Extract the [X, Y] coordinate from the center of the cell holding the provided text.  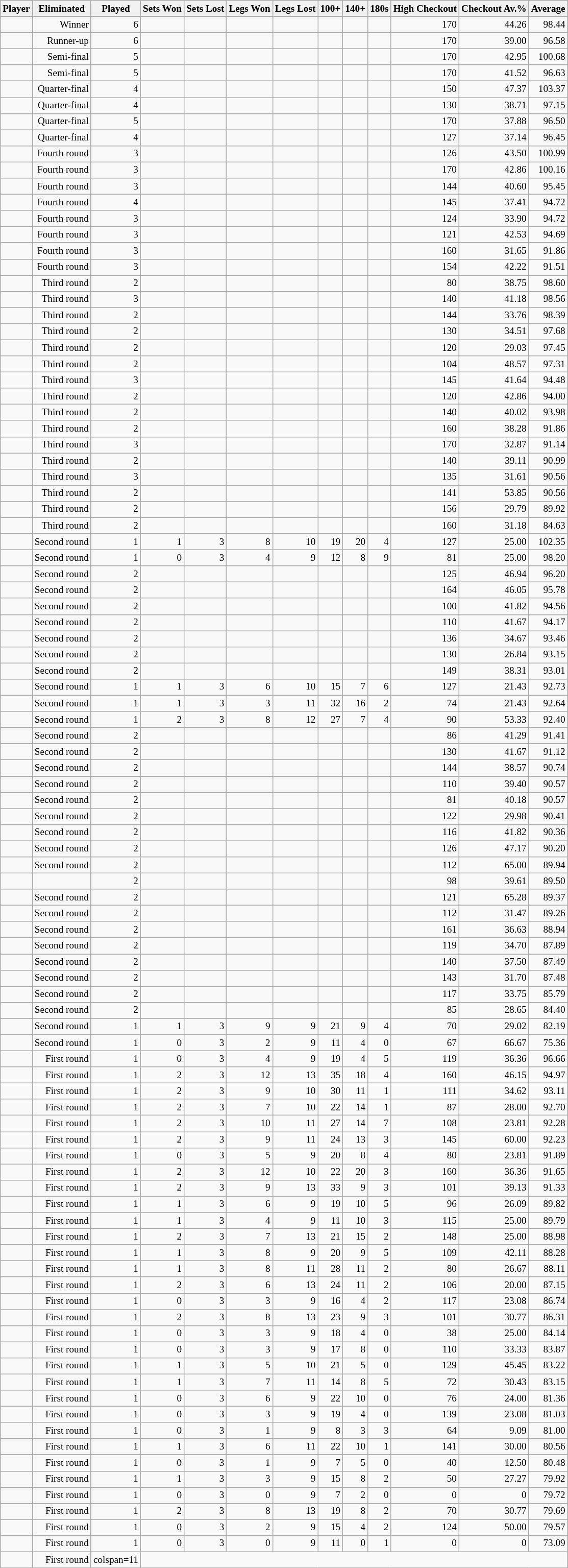
39.61 [494, 881]
93.11 [548, 1091]
88.11 [548, 1269]
31.18 [494, 526]
100.68 [548, 57]
30.43 [494, 1382]
Average [548, 9]
31.65 [494, 251]
42.95 [494, 57]
Checkout Av.% [494, 9]
82.19 [548, 1027]
98 [425, 881]
87.89 [548, 946]
32.87 [494, 445]
39.13 [494, 1188]
41.29 [494, 735]
87.48 [548, 978]
42.11 [494, 1253]
81.00 [548, 1431]
90.74 [548, 768]
92.73 [548, 687]
79.92 [548, 1479]
91.41 [548, 735]
94.48 [548, 380]
93.01 [548, 671]
74 [425, 703]
96.66 [548, 1059]
46.05 [494, 590]
34.51 [494, 331]
Legs Won [250, 9]
164 [425, 590]
89.82 [548, 1204]
35 [331, 1075]
20.00 [494, 1285]
92.28 [548, 1124]
38 [425, 1334]
46.15 [494, 1075]
Runner-up [61, 41]
94.69 [548, 235]
91.65 [548, 1172]
39.00 [494, 41]
Sets Lost [205, 9]
90.20 [548, 849]
Winner [61, 25]
34.67 [494, 639]
96 [425, 1204]
89.79 [548, 1221]
83.15 [548, 1382]
108 [425, 1124]
53.85 [494, 493]
91.89 [548, 1156]
92.70 [548, 1107]
98.44 [548, 25]
Played [115, 9]
Legs Lost [295, 9]
135 [425, 477]
81.03 [548, 1414]
100.99 [548, 154]
136 [425, 639]
103.37 [548, 89]
91.51 [548, 267]
92.23 [548, 1139]
98.56 [548, 299]
23 [331, 1317]
38.57 [494, 768]
94.17 [548, 623]
26.09 [494, 1204]
91.33 [548, 1188]
37.14 [494, 138]
33.90 [494, 219]
67 [425, 1043]
100+ [331, 9]
90.41 [548, 817]
104 [425, 364]
38.75 [494, 283]
34.70 [494, 946]
39.11 [494, 461]
97.45 [548, 348]
9.09 [494, 1431]
38.31 [494, 671]
33.33 [494, 1350]
47.17 [494, 849]
26.84 [494, 655]
86.74 [548, 1301]
148 [425, 1237]
97.31 [548, 364]
94.00 [548, 396]
44.26 [494, 25]
93.98 [548, 413]
colspan=11 [115, 1560]
111 [425, 1091]
48.57 [494, 364]
50 [425, 1479]
98.60 [548, 283]
116 [425, 833]
96.63 [548, 73]
106 [425, 1285]
46.94 [494, 574]
33.75 [494, 994]
149 [425, 671]
38.71 [494, 105]
80.48 [548, 1463]
30.00 [494, 1447]
34.62 [494, 1091]
94.56 [548, 606]
89.92 [548, 509]
Sets Won [162, 9]
29.79 [494, 509]
88.98 [548, 1237]
65.28 [494, 897]
85.79 [548, 994]
26.67 [494, 1269]
92.40 [548, 720]
37.41 [494, 202]
38.28 [494, 429]
High Checkout [425, 9]
40.18 [494, 800]
42.53 [494, 235]
98.20 [548, 558]
50.00 [494, 1528]
84.40 [548, 1010]
161 [425, 930]
66.67 [494, 1043]
102.35 [548, 542]
28.00 [494, 1107]
75.36 [548, 1043]
12.50 [494, 1463]
41.18 [494, 299]
83.22 [548, 1366]
96.50 [548, 122]
95.45 [548, 186]
87.49 [548, 962]
37.88 [494, 122]
85 [425, 1010]
97.68 [548, 331]
96.20 [548, 574]
89.37 [548, 897]
29.03 [494, 348]
80.56 [548, 1447]
27.27 [494, 1479]
95.78 [548, 590]
39.40 [494, 784]
140+ [355, 9]
28.65 [494, 1010]
47.37 [494, 89]
150 [425, 89]
89.50 [548, 881]
60.00 [494, 1139]
109 [425, 1253]
93.15 [548, 655]
84.63 [548, 526]
139 [425, 1414]
31.61 [494, 477]
Eliminated [61, 9]
98.39 [548, 316]
42.22 [494, 267]
156 [425, 509]
73.09 [548, 1543]
88.28 [548, 1253]
143 [425, 978]
17 [331, 1350]
Player [16, 9]
97.15 [548, 105]
24.00 [494, 1398]
79.72 [548, 1495]
94.97 [548, 1075]
180s [380, 9]
91.12 [548, 752]
28 [331, 1269]
90.99 [548, 461]
93.46 [548, 639]
41.64 [494, 380]
86.31 [548, 1317]
31.70 [494, 978]
79.57 [548, 1528]
36.63 [494, 930]
125 [425, 574]
65.00 [494, 865]
96.58 [548, 41]
29.98 [494, 817]
91.14 [548, 445]
29.02 [494, 1027]
40.02 [494, 413]
83.87 [548, 1350]
87.15 [548, 1285]
32 [331, 703]
81.36 [548, 1398]
86 [425, 735]
89.94 [548, 865]
41.52 [494, 73]
90.36 [548, 833]
72 [425, 1382]
53.33 [494, 720]
100 [425, 606]
64 [425, 1431]
84.14 [548, 1334]
30 [331, 1091]
79.69 [548, 1511]
88.94 [548, 930]
129 [425, 1366]
45.45 [494, 1366]
37.50 [494, 962]
92.64 [548, 703]
40 [425, 1463]
154 [425, 267]
90 [425, 720]
89.26 [548, 913]
122 [425, 817]
87 [425, 1107]
40.60 [494, 186]
33 [331, 1188]
33.76 [494, 316]
43.50 [494, 154]
96.45 [548, 138]
31.47 [494, 913]
76 [425, 1398]
115 [425, 1221]
100.16 [548, 170]
